Output the [x, y] coordinate of the center of the cell containing the given text.  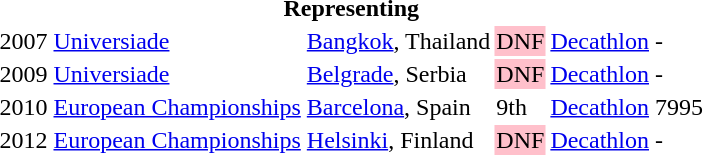
Helsinki, Finland [398, 140]
Barcelona, Spain [398, 107]
9th [520, 107]
Belgrade, Serbia [398, 74]
Bangkok, Thailand [398, 41]
